From the cell containing the given text, extract its center point as [X, Y] coordinate. 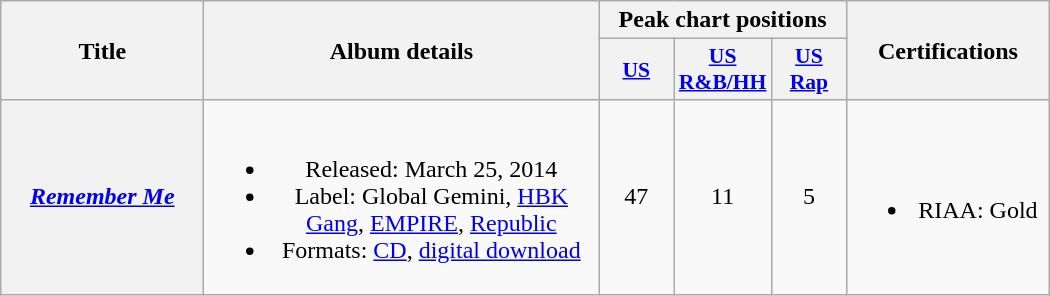
Released: March 25, 2014Label: Global Gemini, HBK Gang, EMPIRE, RepublicFormats: CD, digital download [402, 197]
USR&B/HH [723, 70]
Remember Me [102, 197]
11 [723, 197]
Title [102, 50]
US [636, 70]
USRap [808, 70]
Album details [402, 50]
Certifications [948, 50]
RIAA: Gold [948, 197]
Peak chart positions [723, 20]
47 [636, 197]
5 [808, 197]
